Detect which cell encompasses the target text, then output its [X, Y] center coordinate. 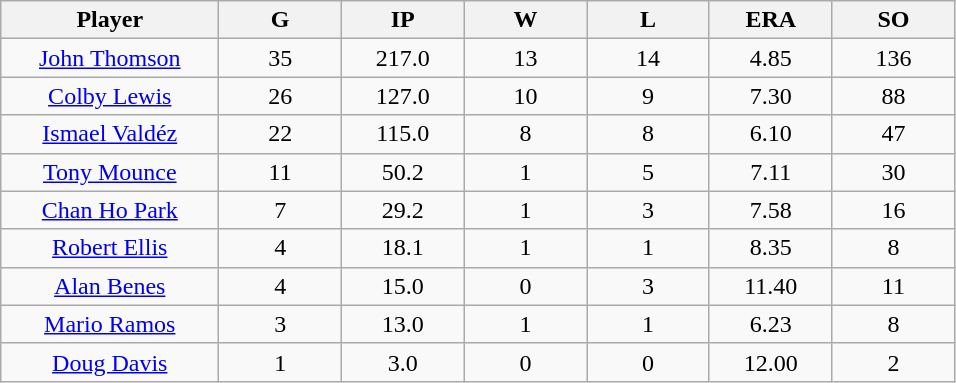
Mario Ramos [110, 324]
6.10 [770, 134]
Chan Ho Park [110, 210]
5 [648, 172]
6.23 [770, 324]
13 [526, 58]
115.0 [402, 134]
Alan Benes [110, 286]
8.35 [770, 248]
12.00 [770, 362]
9 [648, 96]
Robert Ellis [110, 248]
Player [110, 20]
22 [280, 134]
7 [280, 210]
88 [894, 96]
L [648, 20]
26 [280, 96]
30 [894, 172]
Ismael Valdéz [110, 134]
13.0 [402, 324]
29.2 [402, 210]
SO [894, 20]
W [526, 20]
2 [894, 362]
4.85 [770, 58]
35 [280, 58]
217.0 [402, 58]
G [280, 20]
7.58 [770, 210]
3.0 [402, 362]
10 [526, 96]
50.2 [402, 172]
Tony Mounce [110, 172]
16 [894, 210]
ERA [770, 20]
14 [648, 58]
John Thomson [110, 58]
136 [894, 58]
127.0 [402, 96]
15.0 [402, 286]
18.1 [402, 248]
Doug Davis [110, 362]
11.40 [770, 286]
47 [894, 134]
7.11 [770, 172]
IP [402, 20]
Colby Lewis [110, 96]
7.30 [770, 96]
